Return the [X, Y] coordinate for the center point of the cell that contains the specified text.  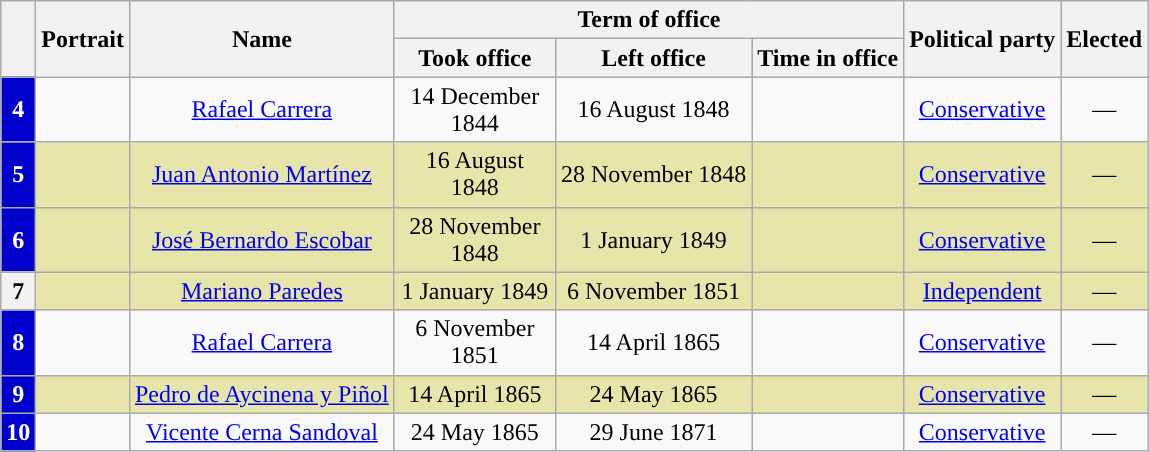
Elected [1104, 39]
5 [18, 174]
Political party [982, 39]
Pedro de Aycinena y Piñol [262, 394]
José Bernardo Escobar [262, 240]
9 [18, 394]
Independent [982, 291]
Juan Antonio Martínez [262, 174]
Time in office [828, 58]
Term of office [648, 20]
Name [262, 39]
Mariano Paredes [262, 291]
14 December 1844 [474, 110]
7 [18, 291]
Left office [653, 58]
29 June 1871 [653, 432]
4 [18, 110]
Vicente Cerna Sandoval [262, 432]
10 [18, 432]
Portrait [83, 39]
6 [18, 240]
Took office [474, 58]
8 [18, 342]
